Extract the (x, y) coordinate from the center of the cell holding the provided text.  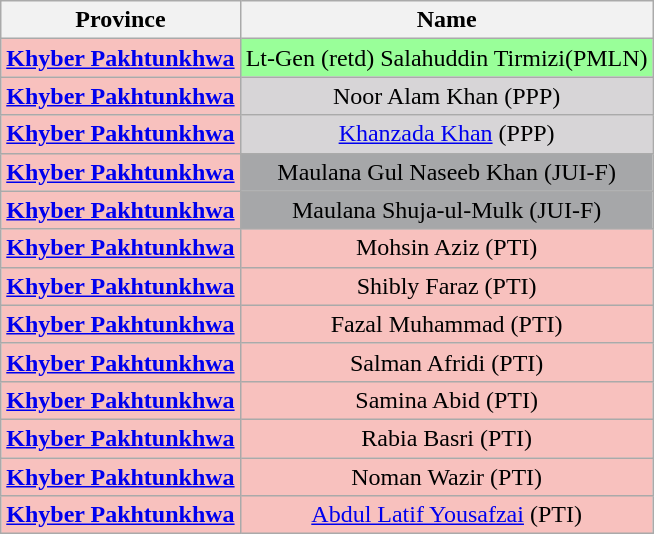
Name (446, 20)
Fazal Muhammad (PTI) (446, 324)
Rabia Basri (PTI) (446, 438)
Lt-Gen (retd) Salahuddin Tirmizi(PMLN) (446, 58)
Mohsin Aziz (PTI) (446, 248)
Province (120, 20)
Shibly Faraz (PTI) (446, 286)
Maulana Gul Naseeb Khan (JUI-F) (446, 172)
Khanzada Khan (PPP) (446, 134)
Abdul Latif Yousafzai (PTI) (446, 515)
Samina Abid (PTI) (446, 400)
Salman Afridi (PTI) (446, 362)
Noman Wazir (PTI) (446, 477)
Noor Alam Khan (PPP) (446, 96)
Maulana Shuja-ul-Mulk (JUI-F) (446, 210)
